For the text-containing cell, return its midpoint in (x, y) coordinate format. 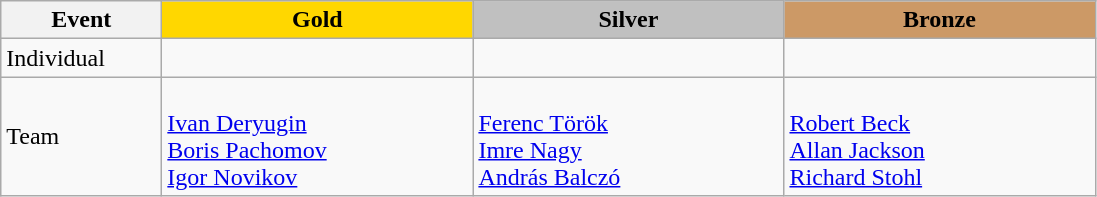
Team (82, 136)
Event (82, 20)
Gold (318, 20)
Robert Beck Allan Jackson Richard Stohl (940, 136)
Individual (82, 58)
Bronze (940, 20)
Ivan Deryugin Boris Pachomov Igor Novikov (318, 136)
Silver (628, 20)
Ferenc Török Imre Nagy András Balczó (628, 136)
